Detect which cell encompasses the target text, then output its [X, Y] center coordinate. 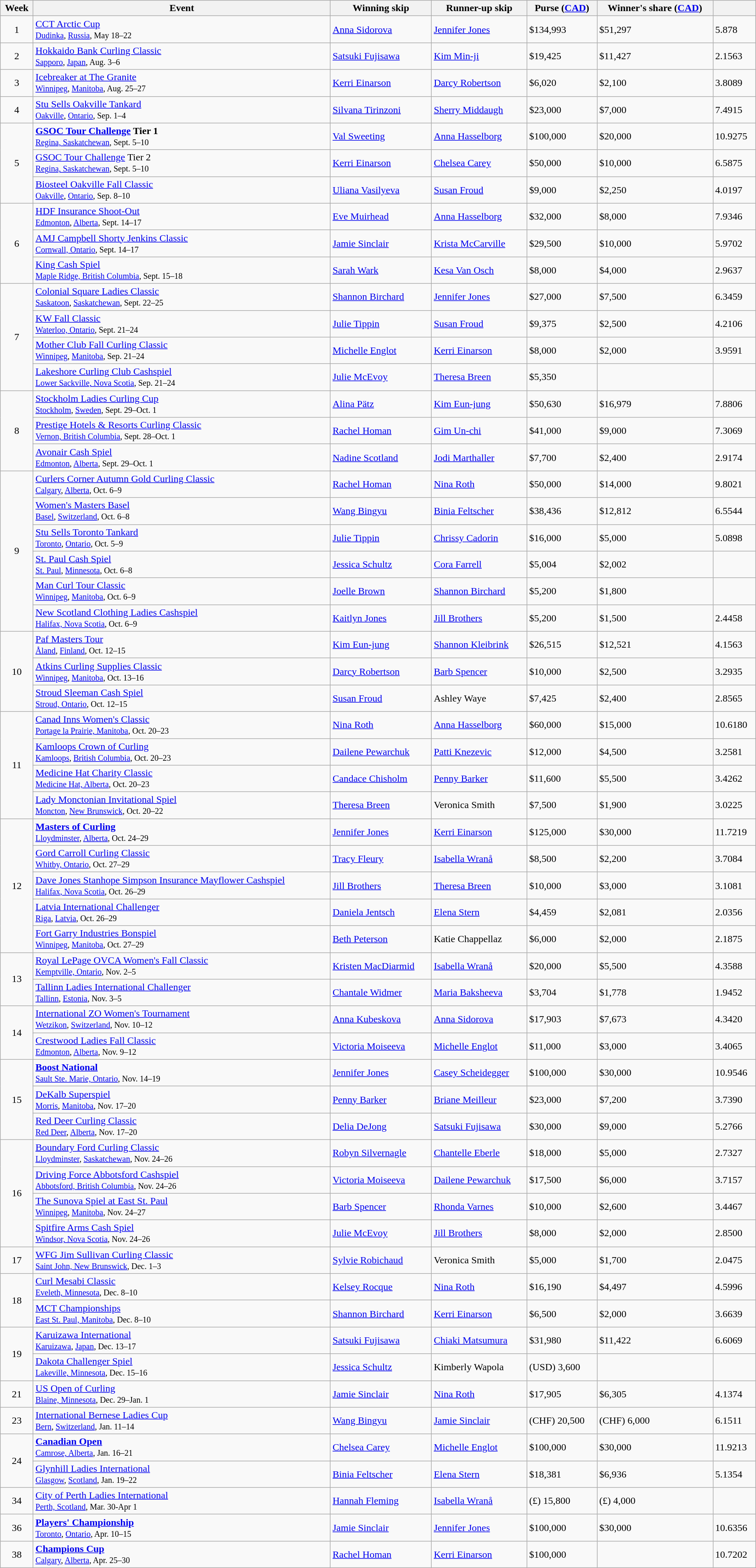
Kristen MacDiarmid [381, 966]
3.6639 [734, 1313]
Chantelle Eberle [479, 1153]
$17,903 [562, 1019]
2.1875 [734, 939]
Sherry Middaugh [479, 109]
8 [17, 431]
Icebreaker at The Granite Winnipeg, Manitoba, Aug. 25–27 [182, 83]
2.8500 [734, 1234]
10.9275 [734, 137]
$27,000 [562, 297]
$16,979 [655, 404]
11.9213 [734, 1448]
5.9702 [734, 243]
$7,200 [655, 1100]
Paf Masters Tour Åland, Finland, Oct. 12–15 [182, 645]
3 [17, 83]
$2,100 [655, 83]
4.0197 [734, 190]
Tracy Fleury [381, 859]
$31,980 [562, 1341]
3.4262 [734, 779]
King Cash Spiel Maple Ridge, British Columbia, Sept. 15–18 [182, 270]
$18,000 [562, 1153]
1.9452 [734, 993]
Lady Monctonian Invitational Spiel Moncton, New Brunswick, Oct. 20–22 [182, 805]
Katie Chappellaz [479, 939]
10.6356 [734, 1527]
Stroud Sleeman Cash Spiel Stroud, Ontario, Oct. 12–15 [182, 698]
$1,800 [655, 591]
19 [17, 1354]
$4,497 [655, 1287]
Hokkaido Bank Curling Classic Sapporo, Japan, Aug. 3–6 [182, 56]
Ashley Waye [479, 698]
3.0225 [734, 805]
AMJ Campbell Shorty Jenkins Classic Cornwall, Ontario, Sept. 14–17 [182, 243]
Alina Pätz [381, 404]
$9,375 [562, 323]
17 [17, 1260]
$7,700 [562, 457]
16 [17, 1193]
36 [17, 1527]
Patti Knezevic [479, 752]
Prestige Hotels & Resorts Curling Classic Vernon, British Columbia, Sept. 28–Oct. 1 [182, 431]
Robyn Silvernagle [381, 1153]
Biosteel Oakville Fall Classic Oakville, Ontario, Sep. 8–10 [182, 190]
Kimberly Wapola [479, 1367]
3.2581 [734, 752]
Latvia International Challenger Riga, Latvia, Oct. 26–29 [182, 912]
$16,190 [562, 1287]
4 [17, 109]
Hannah Fleming [381, 1501]
Val Sweeting [381, 137]
2 [17, 56]
$5,350 [562, 378]
9 [17, 551]
Purse (CAD) [562, 8]
Kaitlyn Jones [381, 618]
21 [17, 1394]
4.3588 [734, 966]
Candace Chisholm [381, 779]
Uliana Vasilyeva [381, 190]
Lakeshore Curling Club Cashspiel Lower Sackville, Nova Scotia, Sep. 21–24 [182, 378]
(USD) 3,600 [562, 1367]
Kesa Van Osch [479, 270]
$4,500 [655, 752]
$6,020 [562, 83]
6.6069 [734, 1341]
Curlers Corner Autumn Gold Curling Classic Calgary, Alberta, Oct. 6–9 [182, 484]
14 [17, 1033]
CCT Arctic Cup Dudinka, Russia, May 18–22 [182, 30]
$2,081 [655, 912]
5.878 [734, 30]
Kamloops Crown of Curling Kamloops, British Columbia, Oct. 20–23 [182, 752]
$4,459 [562, 912]
3.4467 [734, 1207]
18 [17, 1300]
3.4065 [734, 1046]
Tallinn Ladies International Challenger Tallinn, Estonia, Nov. 3–5 [182, 993]
7.9346 [734, 216]
10 [17, 671]
The Sunova Spiel at East St. Paul Winnipeg, Manitoba, Nov. 24–27 [182, 1207]
International Bernese Ladies Cup Bern, Switzerland, Jan. 11–14 [182, 1420]
Kim Min-ji [479, 56]
Canadian Open Camrose, Alberta, Jan. 16–21 [182, 1448]
3.1081 [734, 886]
$1,900 [655, 805]
7 [17, 337]
$125,000 [562, 832]
Women's Masters Basel Basel, Switzerland, Oct. 6–8 [182, 511]
2.1563 [734, 56]
GSOC Tour Challenge Tier 1 Regina, Saskatchewan, Sept. 5–10 [182, 137]
Briane Meilleur [479, 1100]
Driving Force Abbotsford Cashspiel Abbotsford, British Columbia, Nov. 24–26 [182, 1179]
$4,000 [655, 270]
11.7219 [734, 832]
Week [17, 8]
$12,521 [655, 645]
Crestwood Ladies Fall Classic Edmonton, Alberta, Nov. 9–12 [182, 1046]
3.2935 [734, 671]
$12,000 [562, 752]
3.7390 [734, 1100]
$11,000 [562, 1046]
$41,000 [562, 431]
MCT Championships East St. Paul, Manitoba, Dec. 8–10 [182, 1313]
3.7084 [734, 859]
34 [17, 1501]
3.8089 [734, 83]
Casey Scheidegger [479, 1072]
2.9174 [734, 457]
Atkins Curling Supplies Classic Winnipeg, Manitoba, Oct. 13–16 [182, 671]
Krista McCarville [479, 243]
$7,000 [655, 109]
Shannon Kleibrink [479, 645]
Sylvie Robichaud [381, 1260]
Boundary Ford Curling Classic Lloydminster, Saskatchewan, Nov. 24–26 [182, 1153]
Stu Sells Oakville Tankard Oakville, Ontario, Sep. 1–4 [182, 109]
$8,500 [562, 859]
$1,778 [655, 993]
4.1374 [734, 1394]
2.4458 [734, 618]
38 [17, 1554]
KW Fall Classic Waterloo, Ontario, Sept. 21–24 [182, 323]
Gim Un-chi [479, 431]
GSOC Tour Challenge Tier 2 Regina, Saskatchewan, Sept. 5–10 [182, 163]
$2,200 [655, 859]
Chiaki Matsumura [479, 1341]
$16,000 [562, 538]
$32,000 [562, 216]
US Open of Curling Blaine, Minnesota, Dec. 29–Jan. 1 [182, 1394]
$134,993 [562, 30]
6.5544 [734, 511]
Fort Garry Industries Bonspiel Winnipeg, Manitoba, Oct. 27–29 [182, 939]
$29,500 [562, 243]
$51,297 [655, 30]
Winner's share (CAD) [655, 8]
$19,425 [562, 56]
Daniela Jentsch [381, 912]
Kelsey Rocque [381, 1287]
3.9591 [734, 350]
Winning skip [381, 8]
Glynhill Ladies International Glasgow, Scotland, Jan. 19–22 [182, 1474]
$6,500 [562, 1313]
Curl Mesabi Classic Eveleth, Minnesota, Dec. 8–10 [182, 1287]
Rhonda Varnes [479, 1207]
$1,500 [655, 618]
Eve Muirhead [381, 216]
$6,936 [655, 1474]
6.5875 [734, 163]
(CHF) 6,000 [655, 1420]
$2,002 [655, 564]
Masters of Curling Lloydminster, Alberta, Oct. 24–29 [182, 832]
Runner-up skip [479, 8]
Dakota Challenger Spiel Lakeville, Minnesota, Dec. 15–16 [182, 1367]
10.7202 [734, 1554]
10.9546 [734, 1072]
$5,004 [562, 564]
6 [17, 243]
2.9637 [734, 270]
(£) 4,000 [655, 1501]
Colonial Square Ladies Classic Saskatoon, Saskatchewan, Sept. 22–25 [182, 297]
Medicine Hat Charity Classic Medicine Hat, Alberta, Oct. 20–23 [182, 779]
2.0356 [734, 912]
New Scotland Clothing Ladies Cashspiel Halifax, Nova Scotia, Oct. 6–9 [182, 618]
5.0898 [734, 538]
Boost National Sault Ste. Marie, Ontario, Nov. 14–19 [182, 1072]
$7,673 [655, 1019]
Jodi Marthaller [479, 457]
$11,422 [655, 1341]
(CHF) 20,500 [562, 1420]
HDF Insurance Shoot-Out Edmonton, Alberta, Sept. 14–17 [182, 216]
3.7157 [734, 1179]
13 [17, 979]
6.3459 [734, 297]
24 [17, 1461]
Spitfire Arms Cash Spiel Windsor, Nova Scotia, Nov. 24–26 [182, 1234]
4.2106 [734, 323]
St. Paul Cash Spiel St. Paul, Minnesota, Oct. 6–8 [182, 564]
Mother Club Fall Curling Classic Winnipeg, Manitoba, Sep. 21–24 [182, 350]
7.4915 [734, 109]
Karuizawa International Karuizawa, Japan, Dec. 13–17 [182, 1341]
Anna Kubeskova [381, 1019]
4.5996 [734, 1287]
$7,425 [562, 698]
$12,812 [655, 511]
Dave Jones Stanhope Simpson Insurance Mayflower Cashspiel Halifax, Nova Scotia, Oct. 26–29 [182, 886]
Man Curl Tour Classic Winnipeg, Manitoba, Oct. 6–9 [182, 591]
Sarah Wark [381, 270]
Champions Cup Calgary, Alberta, Apr. 25–30 [182, 1554]
Gord Carroll Curling Classic Whitby, Ontario, Oct. 27–29 [182, 859]
15 [17, 1100]
4.1563 [734, 645]
International ZO Women's Tournament Wetzikon, Switzerland, Nov. 10–12 [182, 1019]
Royal LePage OVCA Women's Fall Classic Kemptville, Ontario, Nov. 2–5 [182, 966]
$50,630 [562, 404]
$11,427 [655, 56]
Red Deer Curling Classic Red Deer, Alberta, Nov. 17–20 [182, 1126]
11 [17, 765]
$17,500 [562, 1179]
$38,436 [562, 511]
Joelle Brown [381, 591]
5.2766 [734, 1126]
WFG Jim Sullivan Curling Classic Saint John, New Brunswick, Dec. 1–3 [182, 1260]
Chrissy Cadorin [479, 538]
Maria Baksheeva [479, 993]
$6,305 [655, 1394]
$17,905 [562, 1394]
$26,515 [562, 645]
6.1511 [734, 1420]
$3,704 [562, 993]
$1,700 [655, 1260]
$2,600 [655, 1207]
2.8565 [734, 698]
Silvana Tirinzoni [381, 109]
2.0475 [734, 1260]
12 [17, 886]
2.7327 [734, 1153]
DeKalb Superspiel Morris, Manitoba, Nov. 17–20 [182, 1100]
23 [17, 1420]
$60,000 [562, 725]
Avonair Cash Spiel Edmonton, Alberta, Sept. 29–Oct. 1 [182, 457]
Event [182, 8]
$11,600 [562, 779]
$2,250 [655, 190]
7.3069 [734, 431]
City of Perth Ladies InternationalPerth, Scotland, Mar. 30-Apr 1 [182, 1501]
10.6180 [734, 725]
Nadine Scotland [381, 457]
(£) 15,800 [562, 1501]
$15,000 [655, 725]
1 [17, 30]
$18,381 [562, 1474]
Chantale Widmer [381, 993]
Cora Farrell [479, 564]
Beth Peterson [381, 939]
Stu Sells Toronto Tankard Toronto, Ontario, Oct. 5–9 [182, 538]
Delia DeJong [381, 1126]
$14,000 [655, 484]
Players' Championship Toronto, Ontario, Apr. 10–15 [182, 1527]
5.1354 [734, 1474]
4.3420 [734, 1019]
Stockholm Ladies Curling Cup Stockholm, Sweden, Sept. 29–Oct. 1 [182, 404]
7.8806 [734, 404]
5 [17, 163]
9.8021 [734, 484]
Canad Inns Women's Classic Portage la Prairie, Manitoba, Oct. 20–23 [182, 725]
